Output the (x, y) coordinate of the center of the cell containing the given text.  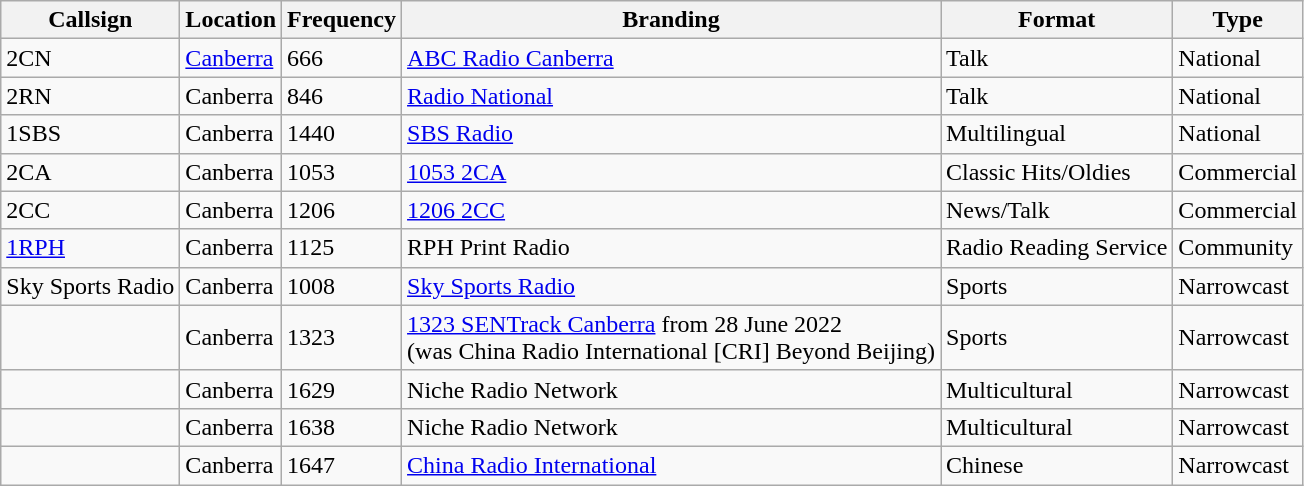
1206 (342, 210)
Chinese (1056, 465)
Radio National (672, 96)
1206 2CC (672, 210)
Frequency (342, 20)
2CN (90, 58)
Type (1238, 20)
China Radio International (672, 465)
1440 (342, 134)
News/Talk (1056, 210)
1638 (342, 427)
1647 (342, 465)
666 (342, 58)
1629 (342, 389)
Multilingual (1056, 134)
ABC Radio Canberra (672, 58)
RPH Print Radio (672, 248)
2CA (90, 172)
1053 (342, 172)
1SBS (90, 134)
Location (231, 20)
Format (1056, 20)
2CC (90, 210)
SBS Radio (672, 134)
1125 (342, 248)
Community (1238, 248)
Classic Hits/Oldies (1056, 172)
2RN (90, 96)
Callsign (90, 20)
1323 (342, 338)
1008 (342, 286)
Radio Reading Service (1056, 248)
1053 2CA (672, 172)
Branding (672, 20)
1323 SENTrack Canberra from 28 June 2022(was China Radio International [CRI] Beyond Beijing) (672, 338)
846 (342, 96)
1RPH (90, 248)
